Identify which cell holds the provided text, then report its [X, Y] central coordinate. 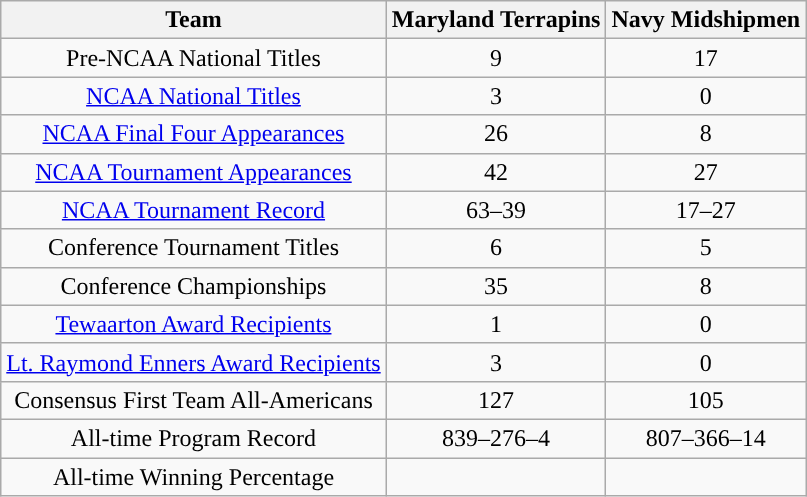
Pre-NCAA National Titles [194, 58]
Tewaarton Award Recipients [194, 324]
NCAA Tournament Appearances [194, 172]
Team [194, 20]
Navy Midshipmen [706, 20]
Conference Tournament Titles [194, 248]
42 [496, 172]
17 [706, 58]
105 [706, 400]
5 [706, 248]
839–276–4 [496, 438]
27 [706, 172]
All-time Program Record [194, 438]
Conference Championships [194, 286]
17–27 [706, 210]
All-time Winning Percentage [194, 477]
NCAA Tournament Record [194, 210]
9 [496, 58]
1 [496, 324]
63–39 [496, 210]
35 [496, 286]
Consensus First Team All-Americans [194, 400]
127 [496, 400]
Lt. Raymond Enners Award Recipients [194, 362]
807–366–14 [706, 438]
NCAA National Titles [194, 96]
Maryland Terrapins [496, 20]
26 [496, 134]
NCAA Final Four Appearances [194, 134]
6 [496, 248]
